Pinpoint the cell where the given text exists, returning its (x, y) midpoint coordinate. 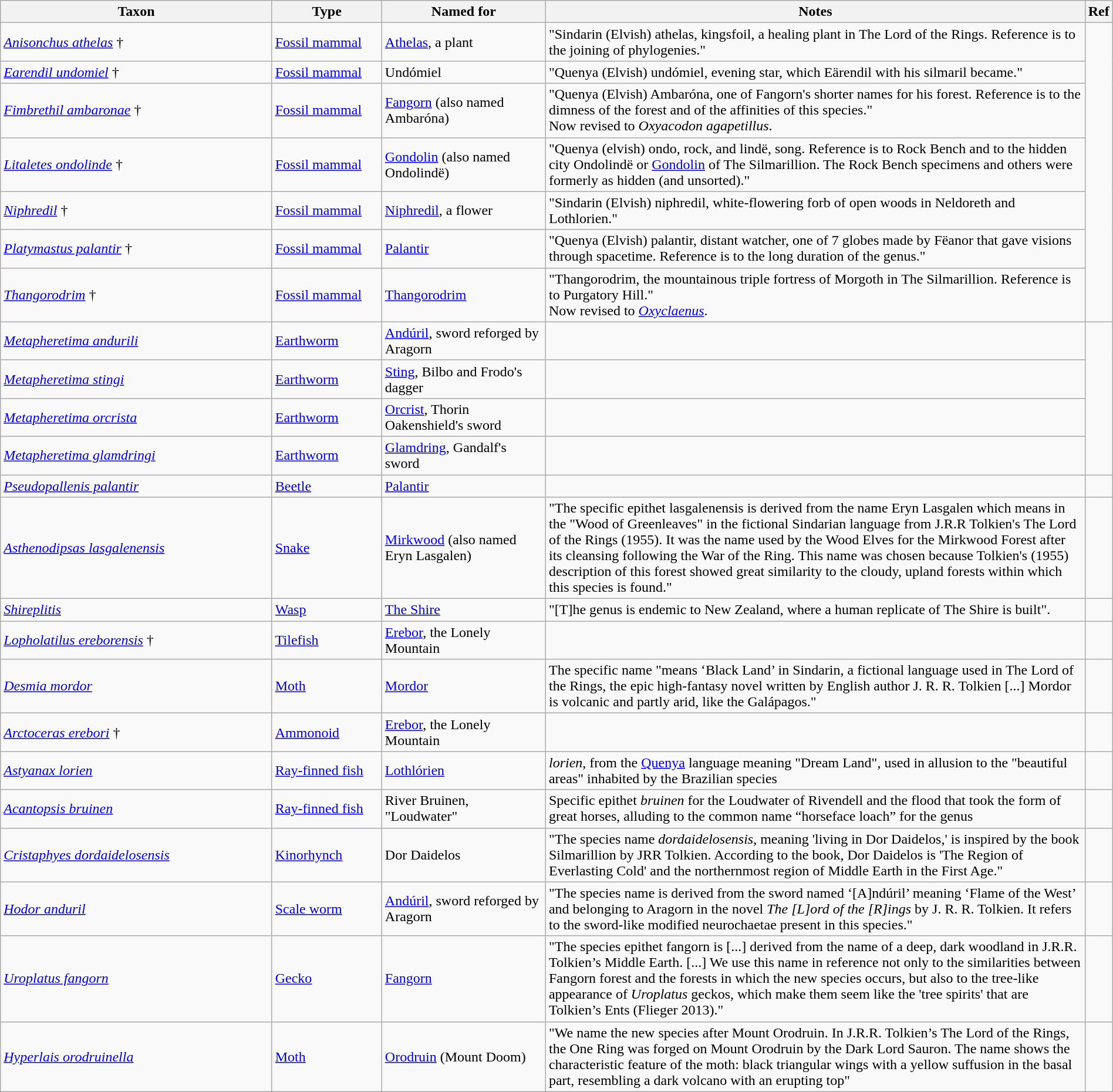
Type (326, 12)
lorien, from the Quenya language meaning "Dream Land", used in allusion to the "beautiful areas" inhabited by the Brazilian species (815, 770)
Lopholatilus ereborensis † (136, 640)
Mordor (464, 686)
Arctoceras erebori † (136, 733)
Metapheretima orcrista (136, 417)
Orcrist, Thorin Oakenshield's sword (464, 417)
Orodruin (Mount Doom) (464, 1057)
Notes (815, 12)
Kinorhynch (326, 855)
Platymastus palantir † (136, 249)
"Sindarin (Elvish) niphredil, white-flowering forb of open woods in Neldoreth and Lothlorien." (815, 210)
Gecko (326, 979)
Fangorn (464, 979)
Cristaphyes dordaidelosensis (136, 855)
Earendil undomiel † (136, 72)
Tilefish (326, 640)
River Bruinen, "Loudwater" (464, 809)
Acantopsis bruinen (136, 809)
"[T]he genus is endemic to New Zealand, where a human replicate of The Shire is built". (815, 610)
Wasp (326, 610)
Metapheretima glamdringi (136, 456)
Shireplitis (136, 610)
Scale worm (326, 909)
Pseudopallenis palantir (136, 486)
The Shire (464, 610)
Beetle (326, 486)
Fangorn (also named Ambaróna) (464, 110)
Snake (326, 548)
Ref (1099, 12)
Uroplatus fangorn (136, 979)
Taxon (136, 12)
Hyperlais orodruinella (136, 1057)
Fimbrethil ambaronae † (136, 110)
Thangorodrim † (136, 295)
Metapheretima stingi (136, 379)
"Thangorodrim, the mountainous triple fortress of Morgoth in The Silmarillion. Reference is to Purgatory Hill."Now revised to Oxyclaenus. (815, 295)
Asthenodipsas lasgalenensis (136, 548)
"Sindarin (Elvish) athelas, kingsfoil, a healing plant in The Lord of the Rings. Reference is to the joining of phylogenies." (815, 42)
"Quenya (Elvish) undómiel, evening star, which Eärendil with his silmaril became." (815, 72)
Thangorodrim (464, 295)
Niphredil † (136, 210)
Astyanax lorien (136, 770)
Sting, Bilbo and Frodo's dagger (464, 379)
Anisonchus athelas † (136, 42)
Mirkwood (also named Eryn Lasgalen) (464, 548)
Undómiel (464, 72)
Ammonoid (326, 733)
Athelas, a plant (464, 42)
Named for (464, 12)
Hodor anduril (136, 909)
Litaletes ondolinde † (136, 164)
Glamdring, Gandalf's sword (464, 456)
Desmia mordor (136, 686)
Lothlórien (464, 770)
Gondolin (also named Ondolindë) (464, 164)
Niphredil, a flower (464, 210)
Dor Daidelos (464, 855)
Metapheretima andurili (136, 341)
